Scan for the cell matching the given text and deliver its (X, Y) coordinate at center. 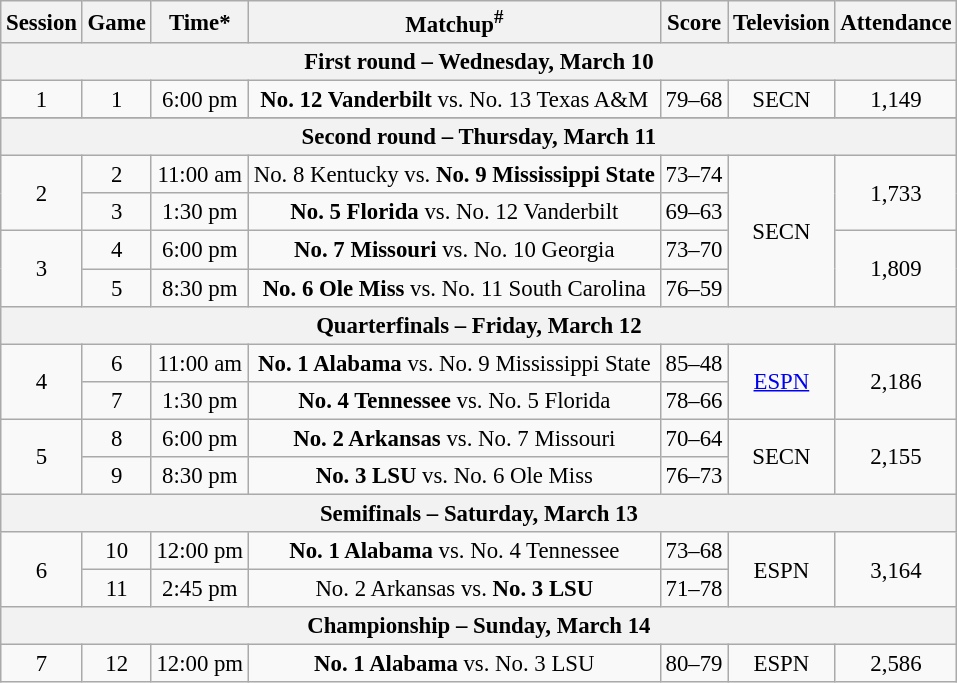
85–48 (694, 363)
First round – Wednesday, March 10 (479, 62)
73–68 (694, 551)
Second round – Thursday, March 11 (479, 137)
78–66 (694, 400)
Game (116, 22)
No. 1 Alabama vs. No. 4 Tennessee (454, 551)
Session (42, 22)
No. 3 LSU vs. No. 6 Ole Miss (454, 476)
11 (116, 588)
Score (694, 22)
No. 1 Alabama vs. No. 9 Mississippi State (454, 363)
2,586 (896, 664)
9 (116, 476)
73–70 (694, 250)
No. 5 Florida vs. No. 12 Vanderbilt (454, 213)
71–78 (694, 588)
1,149 (896, 100)
No. 6 Ole Miss vs. No. 11 South Carolina (454, 288)
69–63 (694, 213)
79–68 (694, 100)
2,186 (896, 382)
76–73 (694, 476)
1,809 (896, 268)
Quarterfinals – Friday, March 12 (479, 325)
1,733 (896, 194)
70–64 (694, 438)
Television (782, 22)
No. 2 Arkansas vs. No. 7 Missouri (454, 438)
No. 7 Missouri vs. No. 10 Georgia (454, 250)
12 (116, 664)
73–74 (694, 175)
2,155 (896, 456)
No. 12 Vanderbilt vs. No. 13 Texas A&M (454, 100)
Semifinals – Saturday, March 13 (479, 513)
Championship – Sunday, March 14 (479, 626)
Time* (200, 22)
10 (116, 551)
80–79 (694, 664)
3,164 (896, 570)
No. 2 Arkansas vs. No. 3 LSU (454, 588)
No. 1 Alabama vs. No. 3 LSU (454, 664)
2:45 pm (200, 588)
No. 8 Kentucky vs. No. 9 Mississippi State (454, 175)
No. 4 Tennessee vs. No. 5 Florida (454, 400)
Matchup# (454, 22)
76–59 (694, 288)
8 (116, 438)
Attendance (896, 22)
